Capture the cell that displays the provided text and extract its (x, y) central coordinate. 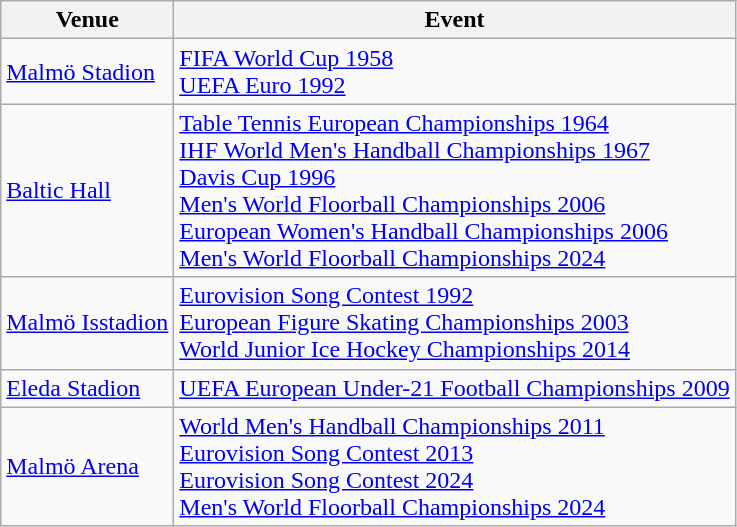
UEFA European Under-21 Football Championships 2009 (454, 388)
World Men's Handball Championships 2011Eurovision Song Contest 2013Eurovision Song Contest 2024Men's World Floorball Championships 2024 (454, 466)
FIFA World Cup 1958UEFA Euro 1992 (454, 72)
Venue (88, 20)
Event (454, 20)
Malmö Isstadion (88, 323)
Eurovision Song Contest 1992European Figure Skating Championships 2003World Junior Ice Hockey Championships 2014 (454, 323)
Eleda Stadion (88, 388)
Malmö Stadion (88, 72)
Malmö Arena (88, 466)
Baltic Hall (88, 190)
